Locate the cell with the specified text and output its (X, Y) center coordinate. 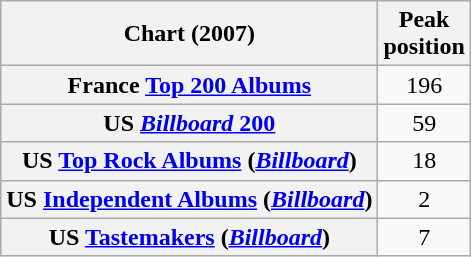
France Top 200 Albums (190, 85)
18 (424, 161)
7 (424, 237)
Chart (2007) (190, 34)
196 (424, 85)
US Top Rock Albums (Billboard) (190, 161)
US Tastemakers (Billboard) (190, 237)
Peakposition (424, 34)
US Independent Albums (Billboard) (190, 199)
2 (424, 199)
US Billboard 200 (190, 123)
59 (424, 123)
